Extract the [X, Y] coordinate from the center of the cell holding the provided text.  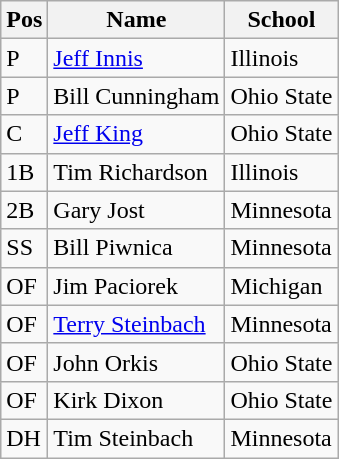
2B [24, 210]
Jeff Innis [136, 58]
Tim Richardson [136, 172]
SS [24, 248]
C [24, 134]
Gary Jost [136, 210]
Pos [24, 20]
John Orkis [136, 362]
1B [24, 172]
DH [24, 438]
Bill Piwnica [136, 248]
School [282, 20]
Jim Paciorek [136, 286]
Jeff King [136, 134]
Name [136, 20]
Bill Cunningham [136, 96]
Michigan [282, 286]
Terry Steinbach [136, 324]
Tim Steinbach [136, 438]
Kirk Dixon [136, 400]
